Scan for the cell matching the given text and deliver its (X, Y) coordinate at center. 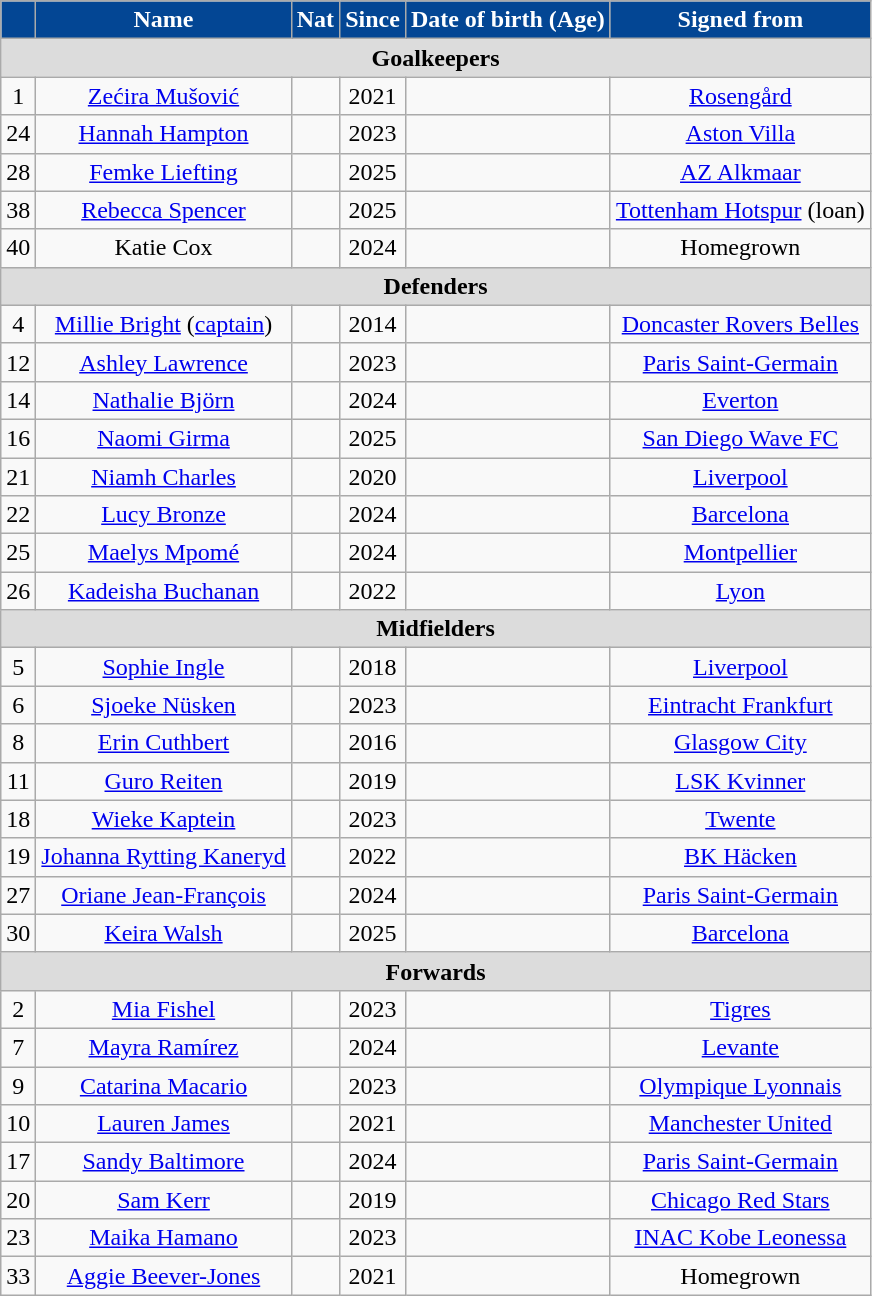
Name (164, 20)
14 (18, 400)
Everton (740, 400)
8 (18, 743)
10 (18, 1124)
Catarina Macario (164, 1085)
Date of birth (Age) (508, 20)
17 (18, 1162)
Femke Liefting (164, 172)
Glasgow City (740, 743)
2016 (373, 743)
Forwards (436, 971)
30 (18, 933)
24 (18, 134)
Aston Villa (740, 134)
Twente (740, 819)
Millie Bright (captain) (164, 324)
Signed from (740, 20)
Olympique Lyonnais (740, 1085)
11 (18, 781)
22 (18, 515)
27 (18, 895)
Chicago Red Stars (740, 1200)
Erin Cuthbert (164, 743)
BK Häcken (740, 857)
21 (18, 477)
6 (18, 705)
Defenders (436, 286)
23 (18, 1238)
2018 (373, 667)
4 (18, 324)
Keira Walsh (164, 933)
Hannah Hampton (164, 134)
33 (18, 1276)
9 (18, 1085)
Sandy Baltimore (164, 1162)
Midfielders (436, 629)
Johanna Rytting Kaneryd (164, 857)
1 (18, 96)
2020 (373, 477)
Niamh Charles (164, 477)
Ashley Lawrence (164, 362)
16 (18, 438)
Since (373, 20)
18 (18, 819)
12 (18, 362)
2014 (373, 324)
20 (18, 1200)
26 (18, 591)
5 (18, 667)
Wieke Kaptein (164, 819)
Oriane Jean-François (164, 895)
25 (18, 553)
Mayra Ramírez (164, 1047)
Rosengård (740, 96)
INAC Kobe Leonessa (740, 1238)
2 (18, 1009)
Maelys Mpomé (164, 553)
28 (18, 172)
Naomi Girma (164, 438)
Kadeisha Buchanan (164, 591)
Aggie Beever-Jones (164, 1276)
Sjoeke Nüsken (164, 705)
38 (18, 210)
Goalkeepers (436, 58)
Tottenham Hotspur (loan) (740, 210)
Rebecca Spencer (164, 210)
Manchester United (740, 1124)
Levante (740, 1047)
40 (18, 248)
Sam Kerr (164, 1200)
Sophie Ingle (164, 667)
AZ Alkmaar (740, 172)
Doncaster Rovers Belles (740, 324)
Maika Hamano (164, 1238)
7 (18, 1047)
Lucy Bronze (164, 515)
19 (18, 857)
LSK Kvinner (740, 781)
Tigres (740, 1009)
Nat (315, 20)
Montpellier (740, 553)
Lyon (740, 591)
Eintracht Frankfurt (740, 705)
Lauren James (164, 1124)
Guro Reiten (164, 781)
Nathalie Björn (164, 400)
San Diego Wave FC (740, 438)
Katie Cox (164, 248)
Zećira Mušović (164, 96)
Mia Fishel (164, 1009)
